Find where the given text appears and provide that cell's center as (X, Y) coordinate. 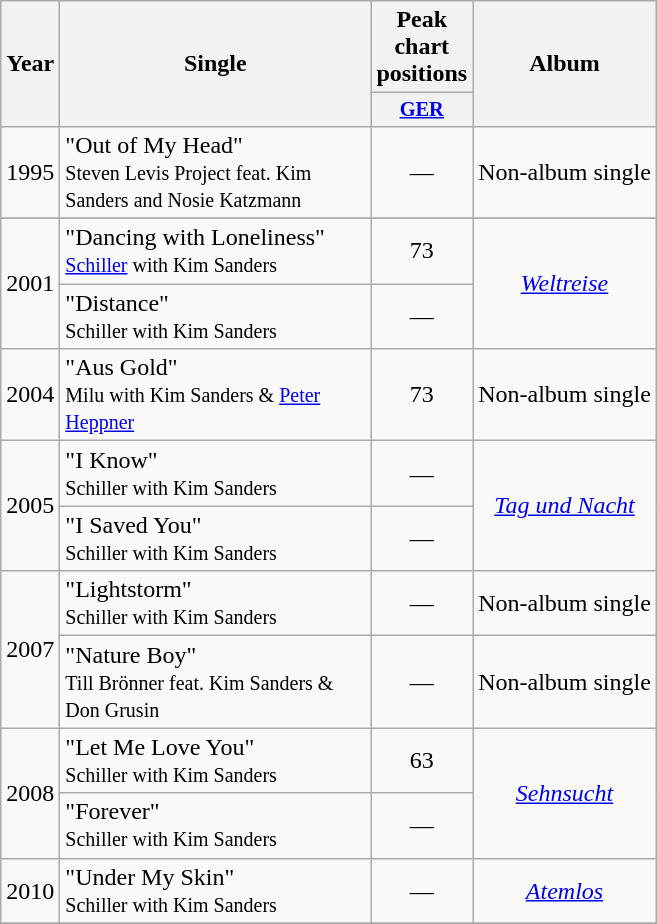
GER (422, 110)
"Under My Skin"Schiller with Kim Sanders (216, 890)
Sehnsucht (565, 793)
Tag und Nacht (565, 506)
"Forever"Schiller with Kim Sanders (216, 826)
"Aus Gold" Milu with Kim Sanders & Peter Heppner (216, 395)
"Lightstorm"Schiller with Kim Sanders (216, 604)
Peak chart positions (422, 47)
63 (422, 760)
Single (216, 64)
"Nature Boy" Till Brönner feat. Kim Sanders & Don Grusin (216, 682)
"Let Me Love You"Schiller with Kim Sanders (216, 760)
Year (30, 64)
"Dancing with Loneliness" Schiller with Kim Sanders (216, 252)
Atemlos (565, 890)
"I Saved You" Schiller with Kim Sanders (216, 538)
Album (565, 64)
"Out of My Head" Steven Levis Project feat. Kim Sanders and Nosie Katzmann (216, 172)
2004 (30, 395)
2001 (30, 284)
2005 (30, 506)
1995 (30, 172)
2008 (30, 793)
"Distance" Schiller with Kim Sanders (216, 316)
"I Know"Schiller with Kim Sanders (216, 474)
2010 (30, 890)
Weltreise (565, 284)
2007 (30, 650)
